From the cell containing the given text, extract its center point as [X, Y] coordinate. 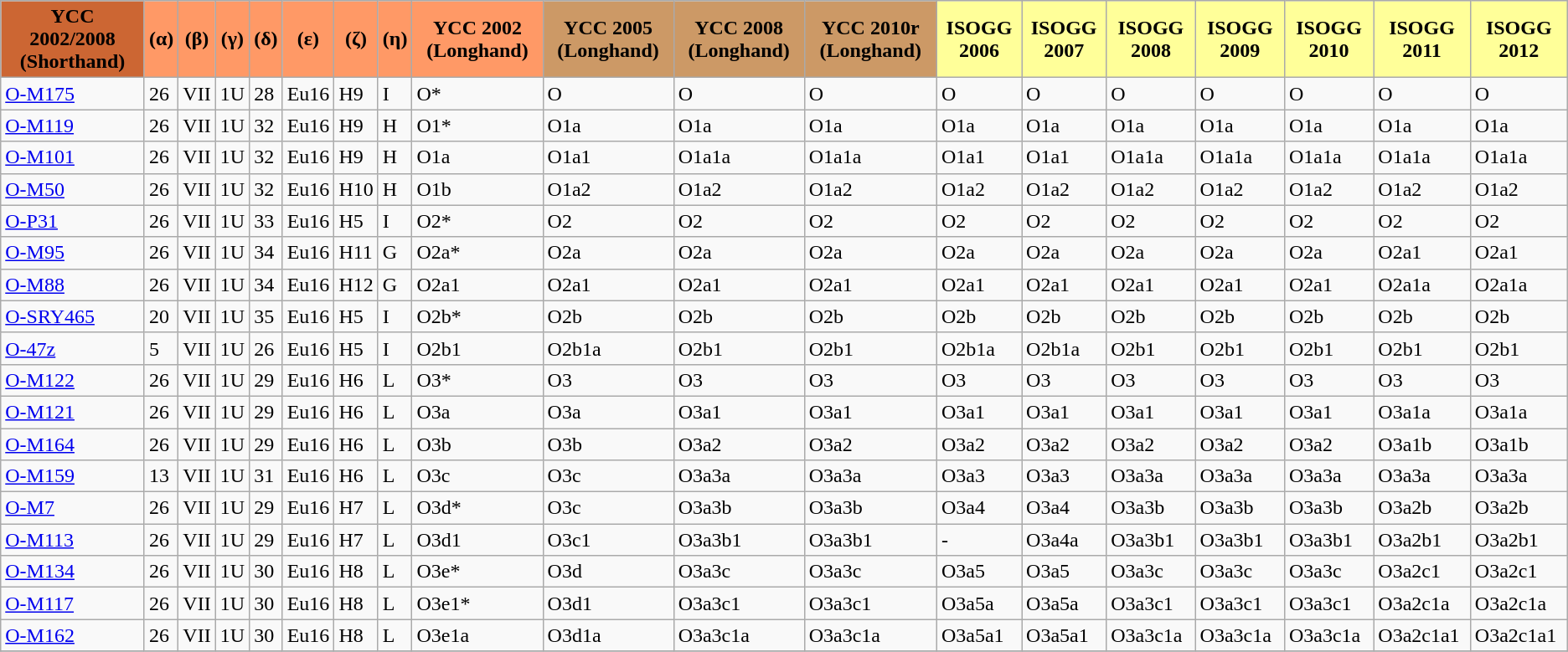
O-M164 [73, 444]
O3e* [477, 572]
31 [266, 476]
O1b [477, 189]
O-M101 [73, 157]
YCC 2010r (Longhand) [870, 39]
O-M95 [73, 253]
O2* [477, 221]
YCC 2002/2008 (Shorthand) [73, 39]
O-SRY465 [73, 316]
20 [161, 316]
(α) [161, 39]
O3d1a [608, 635]
O-M119 [73, 126]
35 [266, 316]
H12 [356, 285]
O-M162 [73, 635]
O3e1* [477, 603]
- [978, 540]
(ζ) [356, 39]
ISOGG 2011 [1422, 39]
O-M88 [73, 285]
ISOGG 2006 [978, 39]
O3e1a [477, 635]
5 [161, 348]
(η) [395, 39]
O3a4a [1064, 540]
YCC 2002 (Longhand) [477, 39]
O3d [608, 572]
ISOGG 2008 [1151, 39]
O2a* [477, 253]
H10 [356, 189]
O-M7 [73, 508]
O-M117 [73, 603]
YCC 2008 (Longhand) [739, 39]
ISOGG 2007 [1064, 39]
(β) [197, 39]
H11 [356, 253]
O-M113 [73, 540]
13 [161, 476]
28 [266, 94]
(δ) [266, 39]
O-M122 [73, 380]
ISOGG 2009 [1240, 39]
YCC 2005 (Longhand) [608, 39]
O-M175 [73, 94]
33 [266, 221]
O-M50 [73, 189]
O* [477, 94]
O-M159 [73, 476]
(ε) [308, 39]
O1* [477, 126]
O-47z [73, 348]
O-M134 [73, 572]
O3d* [477, 508]
O3c1 [608, 540]
ISOGG 2012 [1519, 39]
(γ) [232, 39]
O-M121 [73, 412]
O2b* [477, 316]
O3* [477, 380]
O-P31 [73, 221]
ISOGG 2010 [1328, 39]
